Return [x, y] of the center of cell containing provided text 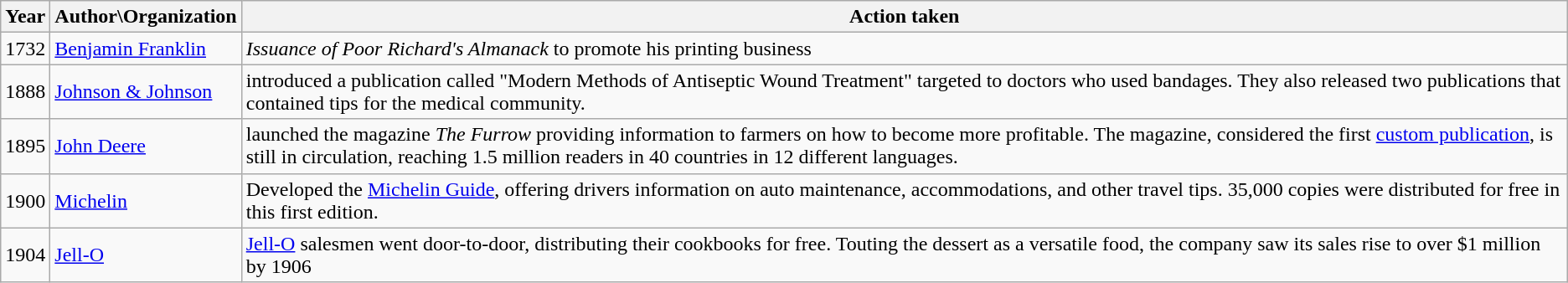
1732 [25, 49]
John Deere [146, 146]
Issuance of Poor Richard's Almanack to promote his printing business [905, 49]
1900 [25, 201]
Benjamin Franklin [146, 49]
Author\Organization [146, 17]
Michelin [146, 201]
Jell-O [146, 255]
1888 [25, 92]
Year [25, 17]
Action taken [905, 17]
1895 [25, 146]
1904 [25, 255]
Johnson & Johnson [146, 92]
